Return the [X, Y] coordinate for the center point of the cell that contains the specified text.  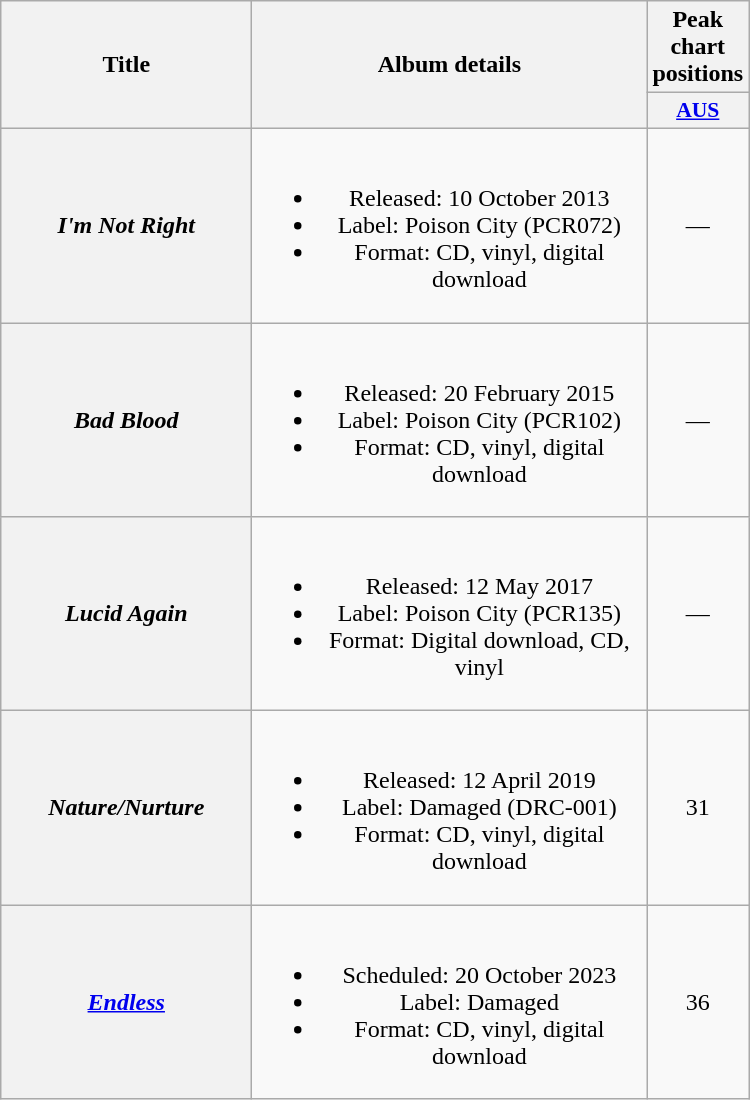
Released: 20 February 2015Label: Poison City (PCR102)Format: CD, vinyl, digital download [450, 419]
AUS [698, 111]
Title [126, 65]
Peak chart positions [698, 47]
Released: 10 October 2013Label: Poison City (PCR072)Format: CD, vinyl, digital download [450, 225]
Scheduled: 20 October 2023Label: DamagedFormat: CD, vinyl, digital download [450, 1002]
36 [698, 1002]
31 [698, 808]
Endless [126, 1002]
Bad Blood [126, 419]
Lucid Again [126, 614]
Album details [450, 65]
Nature/Nurture [126, 808]
Released: 12 April 2019Label: Damaged (DRC-001)Format: CD, vinyl, digital download [450, 808]
Released: 12 May 2017Label: Poison City (PCR135)Format: Digital download, CD, vinyl [450, 614]
I'm Not Right [126, 225]
